Return the (x, y) coordinate for the center point of the cell that contains the specified text.  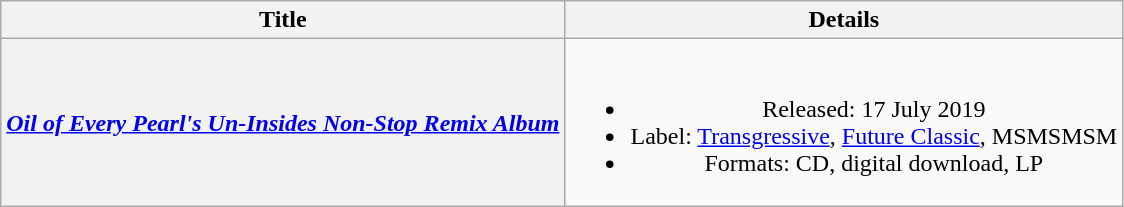
Released: 17 July 2019Label: Transgressive, Future Classic, MSMSMSMFormats: CD, digital download, LP (844, 122)
Title (283, 20)
Oil of Every Pearl's Un-Insides Non-Stop Remix Album (283, 122)
Details (844, 20)
